Capture the cell that displays the provided text and extract its (x, y) central coordinate. 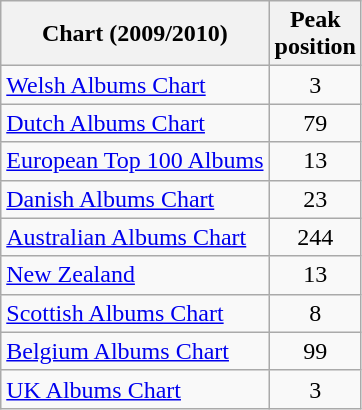
Australian Albums Chart (135, 237)
23 (315, 199)
Scottish Albums Chart (135, 313)
Belgium Albums Chart (135, 351)
Welsh Albums Chart (135, 85)
79 (315, 123)
99 (315, 351)
New Zealand (135, 275)
Dutch Albums Chart (135, 123)
Danish Albums Chart (135, 199)
Chart (2009/2010) (135, 34)
244 (315, 237)
8 (315, 313)
Peakposition (315, 34)
European Top 100 Albums (135, 161)
UK Albums Chart (135, 389)
